For the text-containing cell, return its midpoint in (X, Y) coordinate format. 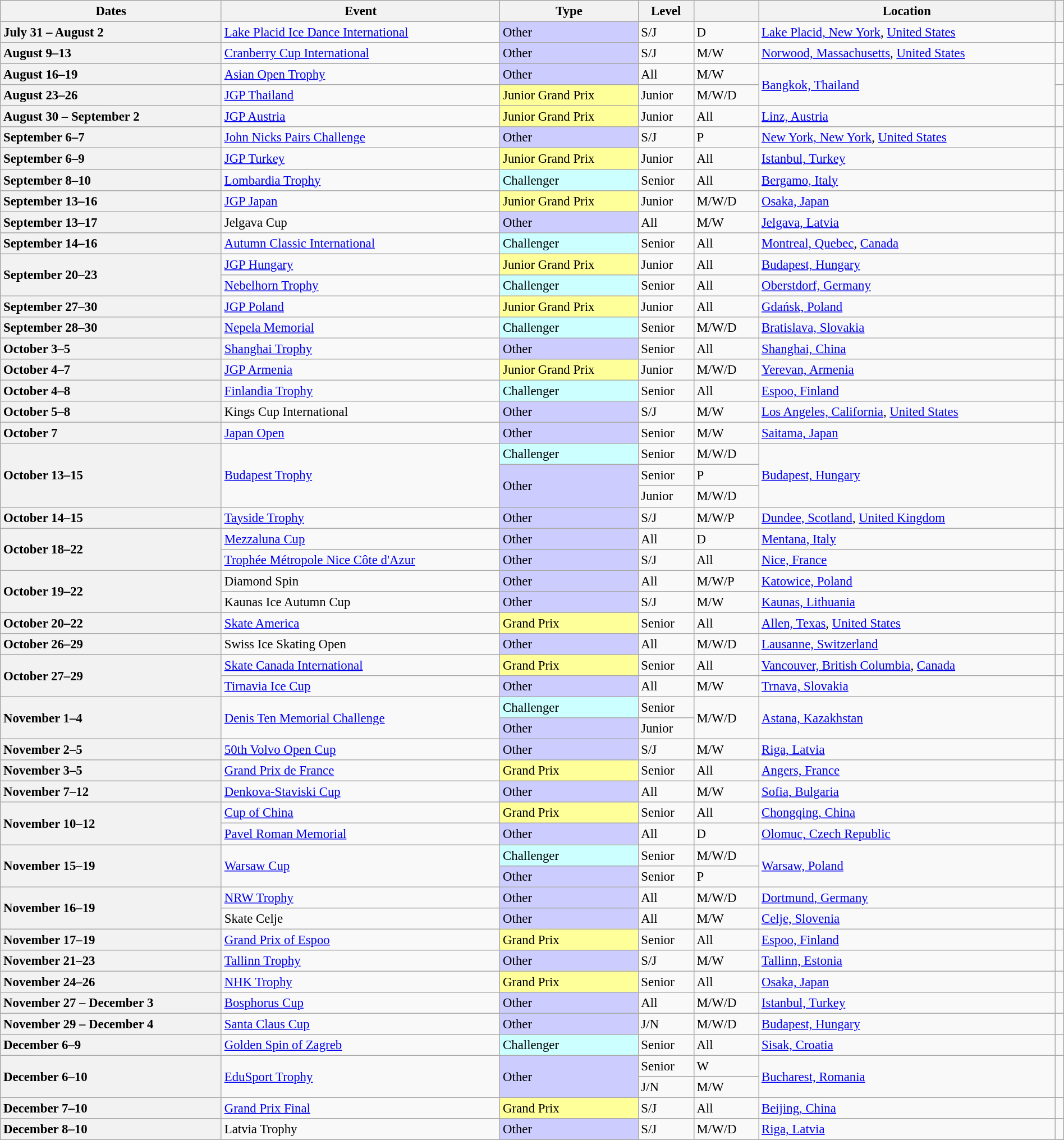
October 4–8 (111, 391)
November 1–4 (111, 718)
Warsaw Cup (360, 866)
July 31 – August 2 (111, 33)
Linz, Austria (907, 117)
Saitama, Japan (907, 433)
Oberstdorf, Germany (907, 286)
Santa Claus Cup (360, 1024)
Yerevan, Armenia (907, 370)
Nepela Memorial (360, 328)
November 15–19 (111, 866)
October 5–8 (111, 412)
50th Volvo Open Cup (360, 750)
Chongqing, China (907, 813)
December 8–10 (111, 1129)
August 23–26 (111, 95)
Trnava, Slovakia (907, 686)
JGP Austria (360, 117)
Kaunas Ice Autumn Cup (360, 602)
Celje, Slovenia (907, 918)
Tayside Trophy (360, 518)
JGP Thailand (360, 95)
Los Angeles, California, United States (907, 412)
Katowice, Poland (907, 581)
Bucharest, Romania (907, 1077)
October 19–22 (111, 592)
EduSport Trophy (360, 1077)
Astana, Kazakhstan (907, 718)
W (726, 1066)
Golden Spin of Zagreb (360, 1045)
Swiss Ice Skating Open (360, 644)
Skate Celje (360, 918)
JGP Japan (360, 201)
November 7–12 (111, 792)
Bergamo, Italy (907, 180)
Trophée Métropole Nice Côte d'Azur (360, 560)
Tallinn Trophy (360, 961)
Dundee, Scotland, United Kingdom (907, 518)
Diamond Spin (360, 581)
Mezzaluna Cup (360, 539)
Lake Placid Ice Dance International (360, 33)
Lombardia Trophy (360, 180)
Cup of China (360, 813)
Tirnavia Ice Cup (360, 686)
September 14–16 (111, 243)
November 16–19 (111, 908)
Norwood, Massachusetts, United States (907, 53)
October 20–22 (111, 623)
Allen, Texas, United States (907, 623)
Shanghai, China (907, 349)
Nice, France (907, 560)
Grand Prix of Espoo (360, 940)
Cranberry Cup International (360, 53)
Kings Cup International (360, 412)
October 3–5 (111, 349)
September 13–16 (111, 201)
October 18–22 (111, 549)
November 24–26 (111, 982)
Asian Open Trophy (360, 75)
November 27 – December 3 (111, 1003)
Beijing, China (907, 1109)
JGP Armenia (360, 370)
Budapest Trophy (360, 475)
Grand Prix de France (360, 771)
Gdańsk, Poland (907, 306)
October 13–15 (111, 475)
October 7 (111, 433)
August 30 – September 2 (111, 117)
Tallinn, Estonia (907, 961)
Jelgava, Latvia (907, 222)
September 20–23 (111, 275)
Skate Canada International (360, 665)
Angers, France (907, 771)
John Nicks Pairs Challenge (360, 138)
December 7–10 (111, 1109)
Dortmund, Germany (907, 898)
Pavel Roman Memorial (360, 834)
Grand Prix Final (360, 1109)
Finlandia Trophy (360, 391)
September 6–9 (111, 159)
NHK Trophy (360, 982)
Kaunas, Lithuania (907, 602)
Dates (111, 11)
Japan Open (360, 433)
Location (907, 11)
Latvia Trophy (360, 1129)
Lake Placid, New York, United States (907, 33)
November 17–19 (111, 940)
Denkova-Staviski Cup (360, 792)
JGP Poland (360, 306)
Level (666, 11)
October 26–29 (111, 644)
JGP Turkey (360, 159)
November 21–23 (111, 961)
Jelgava Cup (360, 222)
November 29 – December 4 (111, 1024)
October 4–7 (111, 370)
November 10–12 (111, 824)
September 6–7 (111, 138)
JGP Hungary (360, 264)
October 14–15 (111, 518)
September 27–30 (111, 306)
Bangkok, Thailand (907, 85)
Sofia, Bulgaria (907, 792)
Autumn Classic International (360, 243)
Vancouver, British Columbia, Canada (907, 665)
October 27–29 (111, 676)
Bosphorus Cup (360, 1003)
November 3–5 (111, 771)
December 6–10 (111, 1077)
Bratislava, Slovakia (907, 328)
August 16–19 (111, 75)
August 9–13 (111, 53)
Olomuc, Czech Republic (907, 834)
Event (360, 11)
New York, New York, United States (907, 138)
Nebelhorn Trophy (360, 286)
November 2–5 (111, 750)
Mentana, Italy (907, 539)
Skate America (360, 623)
Shanghai Trophy (360, 349)
September 13–17 (111, 222)
September 8–10 (111, 180)
Warsaw, Poland (907, 866)
Type (569, 11)
Montreal, Quebec, Canada (907, 243)
NRW Trophy (360, 898)
Lausanne, Switzerland (907, 644)
Sisak, Croatia (907, 1045)
Denis Ten Memorial Challenge (360, 718)
September 28–30 (111, 328)
December 6–9 (111, 1045)
